For the text-containing cell, return its midpoint in [X, Y] coordinate format. 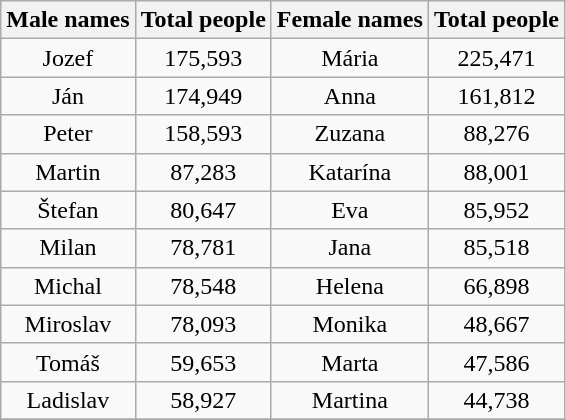
Ladislav [68, 400]
Helena [350, 286]
Michal [68, 286]
88,001 [496, 172]
80,647 [203, 210]
Mária [350, 58]
Female names [350, 20]
Milan [68, 248]
Male names [68, 20]
158,593 [203, 134]
Katarína [350, 172]
Peter [68, 134]
87,283 [203, 172]
44,738 [496, 400]
Martin [68, 172]
Tomáš [68, 362]
88,276 [496, 134]
48,667 [496, 324]
Jozef [68, 58]
Ján [68, 96]
Monika [350, 324]
85,518 [496, 248]
85,952 [496, 210]
66,898 [496, 286]
78,781 [203, 248]
Anna [350, 96]
78,548 [203, 286]
Jana [350, 248]
Miroslav [68, 324]
Eva [350, 210]
Štefan [68, 210]
78,093 [203, 324]
59,653 [203, 362]
Zuzana [350, 134]
174,949 [203, 96]
161,812 [496, 96]
225,471 [496, 58]
47,586 [496, 362]
175,593 [203, 58]
Marta [350, 362]
58,927 [203, 400]
Martina [350, 400]
